Provide the [x, y] coordinate of the cell's center where the given text is located.  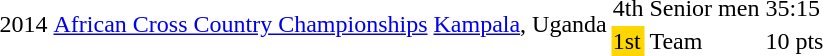
Team [704, 41]
1st [628, 41]
